For the text-containing cell, return its midpoint in (x, y) coordinate format. 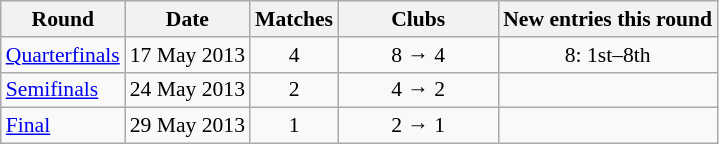
Round (63, 19)
4 → 2 (418, 90)
Semifinals (63, 90)
1 (294, 126)
Final (63, 126)
24 May 2013 (188, 90)
8: 1st–8th (608, 55)
8 → 4 (418, 55)
29 May 2013 (188, 126)
2 (294, 90)
New entries this round (608, 19)
Date (188, 19)
Clubs (418, 19)
Quarterfinals (63, 55)
Matches (294, 19)
17 May 2013 (188, 55)
4 (294, 55)
2 → 1 (418, 126)
